Capture the cell that displays the provided text and extract its (X, Y) central coordinate. 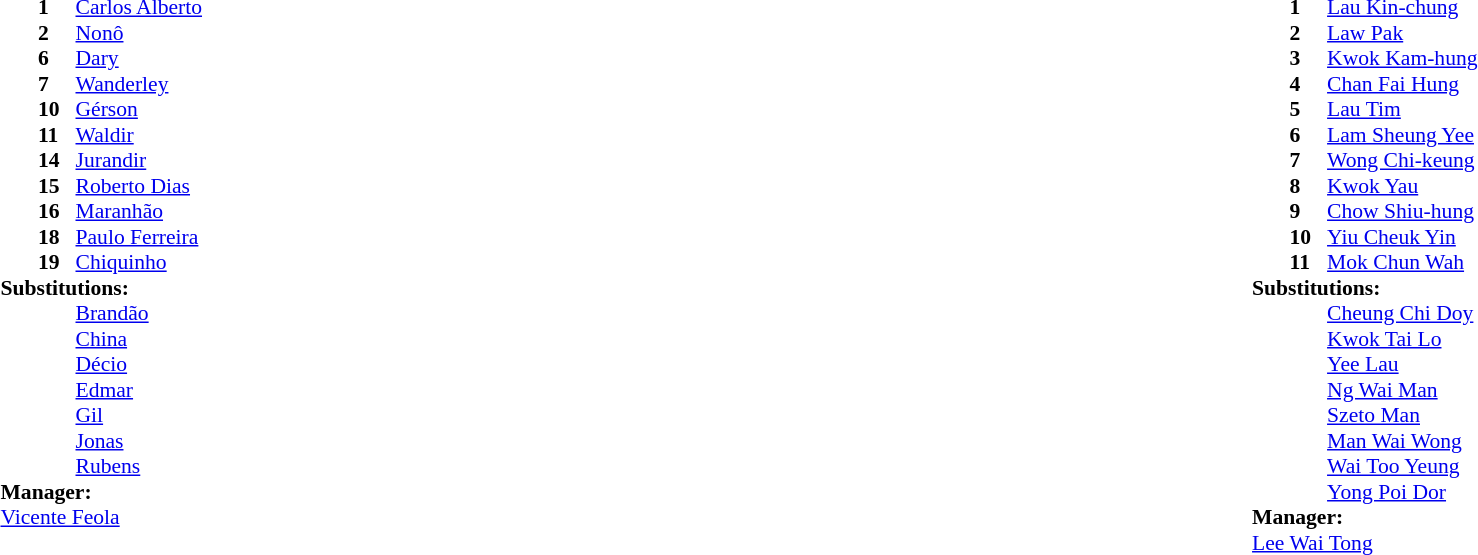
Lau Tim (1402, 109)
Jurandir (140, 161)
Nonô (140, 33)
Kwok Kam-hung (1402, 59)
Yiu Cheuk Yin (1402, 237)
4 (1309, 84)
9 (1309, 211)
Waldir (140, 135)
Law Pak (1402, 33)
14 (57, 161)
16 (57, 211)
Mok Chun Wah (1402, 263)
Rubens (140, 467)
18 (57, 237)
Maranhão (140, 211)
Paulo Ferreira (140, 237)
Décio (140, 365)
Chow Shiu-hung (1402, 211)
Wanderley (140, 84)
5 (1309, 109)
8 (1309, 186)
3 (1309, 59)
China (140, 339)
Dary (140, 59)
Kwok Tai Lo (1402, 339)
Szeto Man (1402, 415)
Gérson (140, 109)
15 (57, 186)
Lam Sheung Yee (1402, 135)
Yong Poi Dor (1402, 492)
Wong Chi-keung (1402, 161)
Roberto Dias (140, 186)
Kwok Yau (1402, 186)
19 (57, 263)
Chiquinho (140, 263)
Man Wai Wong (1402, 441)
Vicente Feola (101, 517)
Gil (140, 415)
Brandão (140, 313)
Edmar (140, 390)
Ng Wai Man (1402, 390)
Wai Too Yeung (1402, 467)
Jonas (140, 441)
Chan Fai Hung (1402, 84)
Cheung Chi Doy (1402, 313)
Yee Lau (1402, 365)
